From the cell containing the given text, extract its center point as [X, Y] coordinate. 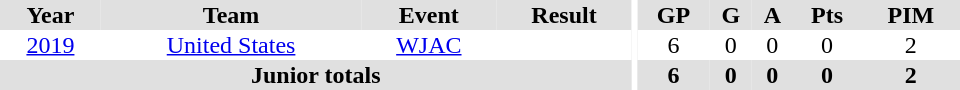
PIM [911, 15]
2019 [50, 45]
Event [428, 15]
Result [564, 15]
Year [50, 15]
WJAC [428, 45]
A [772, 15]
Junior totals [316, 75]
United States [231, 45]
GP [674, 15]
Team [231, 15]
Pts [826, 15]
G [730, 15]
